Identify which cell holds the provided text, then report its (x, y) central coordinate. 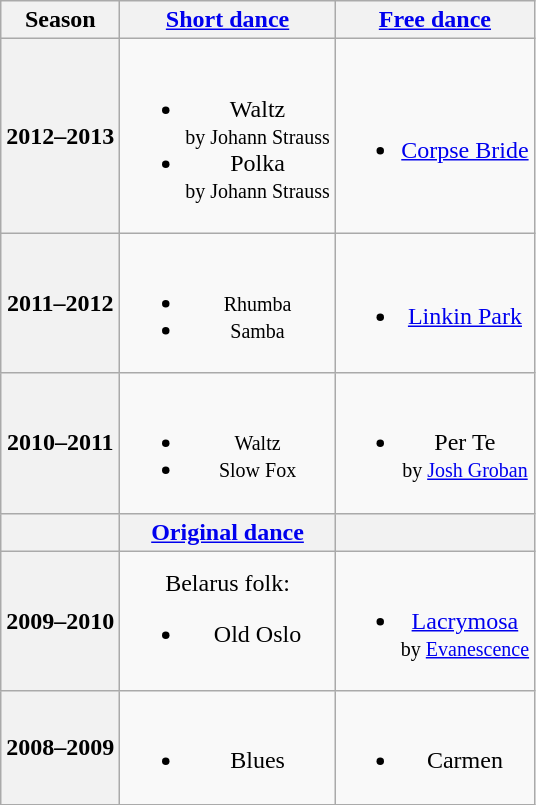
Carmen (434, 748)
Per Te by Josh Groban (434, 443)
2008–2009 (60, 748)
Short dance (228, 20)
2011–2012 (60, 303)
Belarus folk:Old Oslo (228, 621)
Original dance (228, 532)
Lacrymosa by Evanescence (434, 621)
2009–2010 (60, 621)
RhumbaSamba (228, 303)
Free dance (434, 20)
Season (60, 20)
2012–2013 (60, 136)
Blues (228, 748)
Waltz by Johann Strauss Polka by Johann Strauss (228, 136)
Linkin Park (434, 303)
2010–2011 (60, 443)
Corpse Bride (434, 136)
WaltzSlow Fox (228, 443)
